Return the [X, Y] coordinate for the center point of the cell that contains the specified text.  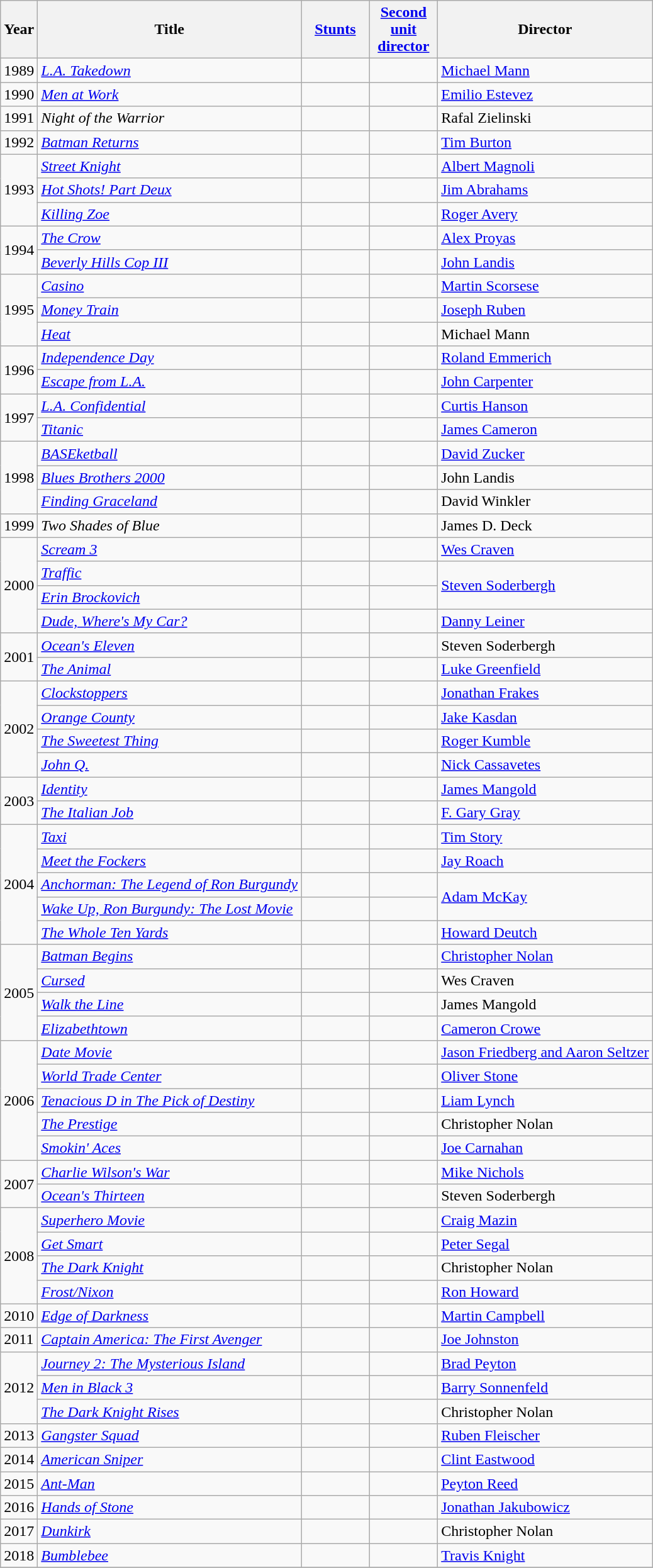
Hot Shots! Part Deux [170, 190]
Captain America: The First Avenger [170, 1340]
2008 [19, 1256]
1992 [19, 142]
Two Shades of Blue [170, 525]
Martin Scorsese [545, 286]
2011 [19, 1340]
The Crow [170, 238]
Traffic [170, 573]
The Italian Job [170, 813]
Smokin' Aces [170, 1148]
Alex Proyas [545, 238]
The Prestige [170, 1124]
Clockstoppers [170, 693]
Adam McKay [545, 897]
2001 [19, 657]
Danny Leiner [545, 621]
The Animal [170, 669]
Year [19, 30]
2014 [19, 1459]
L.A. Takedown [170, 70]
BASEketball [170, 454]
Liam Lynch [545, 1100]
The Whole Ten Yards [170, 932]
Taxi [170, 837]
The Dark Knight [170, 1268]
Roland Emmerich [545, 358]
James Cameron [545, 430]
2002 [19, 729]
Ron Howard [545, 1292]
Journey 2: The Mysterious Island [170, 1364]
2015 [19, 1483]
1996 [19, 370]
World Trade Center [170, 1076]
Charlie Wilson's War [170, 1172]
Luke Greenfield [545, 669]
2016 [19, 1508]
Albert Magnoli [545, 166]
1990 [19, 94]
2013 [19, 1435]
2005 [19, 992]
2004 [19, 885]
Hands of Stone [170, 1508]
Cameron Crowe [545, 1028]
Money Train [170, 310]
Date Movie [170, 1052]
Gangster Squad [170, 1435]
2000 [19, 585]
Get Smart [170, 1244]
2007 [19, 1184]
Jim Abrahams [545, 190]
2003 [19, 801]
Orange County [170, 717]
Jay Roach [545, 861]
Tim Story [545, 837]
The Sweetest Thing [170, 741]
John Q. [170, 765]
Howard Deutch [545, 932]
F. Gary Gray [545, 813]
John Carpenter [545, 382]
Ocean's Eleven [170, 645]
2017 [19, 1532]
Anchorman: The Legend of Ron Burgundy [170, 885]
Identity [170, 789]
Tim Burton [545, 142]
Elizabethtown [170, 1028]
1989 [19, 70]
Craig Mazin [545, 1220]
Jake Kasdan [545, 717]
Independence Day [170, 358]
The Dark Knight Rises [170, 1411]
1999 [19, 525]
Ruben Fleischer [545, 1435]
Joe Carnahan [545, 1148]
Ant-Man [170, 1483]
Jonathan Frakes [545, 693]
Stunts [336, 30]
Title [170, 30]
Frost/Nixon [170, 1292]
1991 [19, 118]
Curtis Hanson [545, 406]
1993 [19, 190]
Joe Johnston [545, 1340]
Casino [170, 286]
Dunkirk [170, 1532]
Jason Friedberg and Aaron Seltzer [545, 1052]
Scream 3 [170, 549]
Men in Black 3 [170, 1387]
Walk the Line [170, 1004]
Director [545, 30]
Peyton Reed [545, 1483]
Mike Nichols [545, 1172]
Ocean's Thirteen [170, 1196]
Joseph Ruben [545, 310]
Roger Avery [545, 214]
Oliver Stone [545, 1076]
Clint Eastwood [545, 1459]
Escape from L.A. [170, 382]
Titanic [170, 430]
1994 [19, 250]
Men at Work [170, 94]
Martin Campbell [545, 1316]
Street Knight [170, 166]
Night of the Warrior [170, 118]
David Winkler [545, 501]
2006 [19, 1100]
Erin Brockovich [170, 597]
1995 [19, 310]
Travis Knight [545, 1555]
2012 [19, 1387]
L.A. Confidential [170, 406]
Cursed [170, 980]
Tenacious D in The Pick of Destiny [170, 1100]
Dude, Where's My Car? [170, 621]
Rafal Zielinski [545, 118]
American Sniper [170, 1459]
Bumblebee [170, 1555]
Finding Graceland [170, 501]
Barry Sonnenfeld [545, 1387]
Heat [170, 334]
Nick Cassavetes [545, 765]
Batman Returns [170, 142]
1997 [19, 418]
Emilio Estevez [545, 94]
Roger Kumble [545, 741]
Killing Zoe [170, 214]
Edge of Darkness [170, 1316]
Blues Brothers 2000 [170, 478]
Brad Peyton [545, 1364]
Beverly Hills Cop III [170, 262]
2010 [19, 1316]
Peter Segal [545, 1244]
Meet the Fockers [170, 861]
Wake Up, Ron Burgundy: The Lost Movie [170, 909]
Jonathan Jakubowicz [545, 1508]
2018 [19, 1555]
Batman Begins [170, 956]
1998 [19, 478]
Second unit director [404, 30]
Superhero Movie [170, 1220]
David Zucker [545, 454]
James D. Deck [545, 525]
